For the text-containing cell, return its midpoint in (x, y) coordinate format. 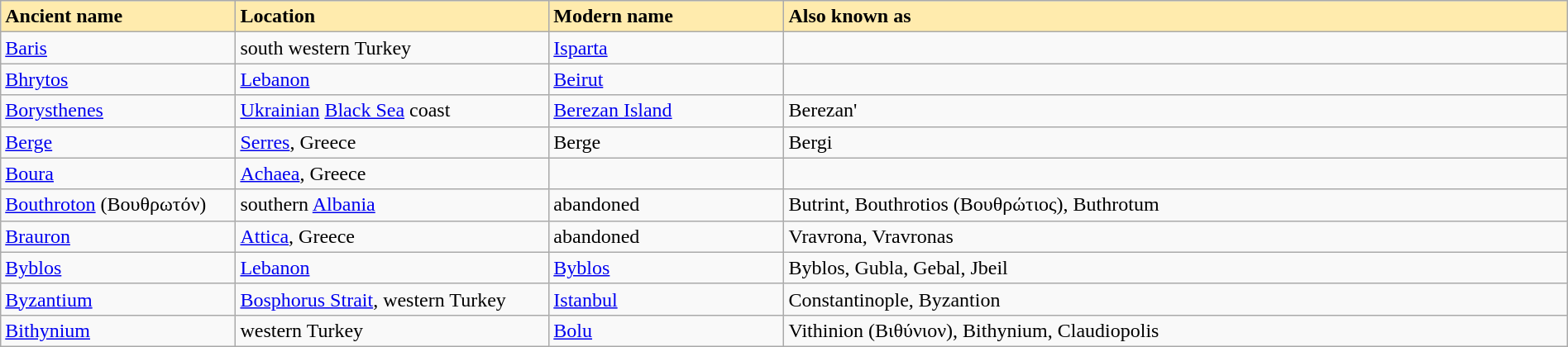
Also known as (1176, 17)
Baris (118, 48)
Berezan' (1176, 111)
Isparta (667, 48)
Berezan Island (667, 111)
Beirut (667, 79)
Bosphorus Strait, western Turkey (392, 299)
Bithynium (118, 330)
Byzantium (118, 299)
Ancient name (118, 17)
Bhrytos (118, 79)
Vravrona, Vravronas (1176, 236)
Modern name (667, 17)
Boura (118, 173)
Vithinion (Βιθύνιον), Bithynium, Claudiopolis (1176, 330)
Bergi (1176, 142)
Borysthenes (118, 111)
southern Albania (392, 205)
western Turkey (392, 330)
Constantinople, Byzantion (1176, 299)
Attica, Greece (392, 236)
Serres, Greece (392, 142)
Bolu (667, 330)
Butrint, Bouthrotios (Βουθρώτιος), Buthrotum (1176, 205)
Achaea, Greece (392, 173)
Bouthroton (Βουθρωτόν) (118, 205)
Istanbul (667, 299)
south western Turkey (392, 48)
Byblos, Gubla, Gebal, Jbeil (1176, 268)
Ukrainian Black Sea coast (392, 111)
Location (392, 17)
Brauron (118, 236)
